For the text-containing cell, return its midpoint in [x, y] coordinate format. 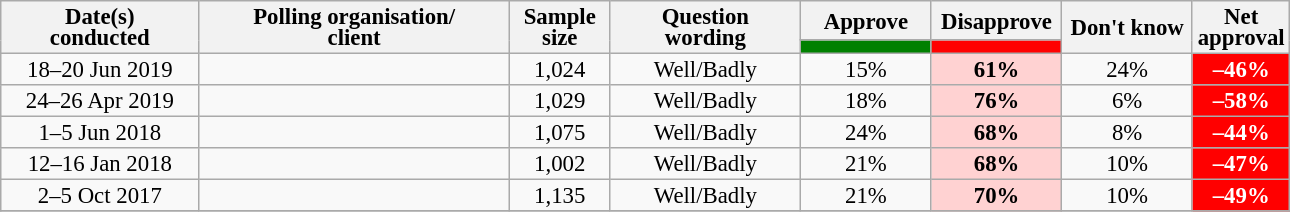
–49% [1241, 196]
Net approval [1241, 28]
6% [1128, 101]
1,024 [560, 70]
Polling organisation/client [354, 28]
–58% [1241, 101]
70% [996, 196]
61% [996, 70]
2–5 Oct 2017 [100, 196]
Don't know [1128, 28]
–47% [1241, 164]
8% [1128, 133]
Disapprove [996, 20]
1,029 [560, 101]
–46% [1241, 70]
1–5 Jun 2018 [100, 133]
18–20 Jun 2019 [100, 70]
1,002 [560, 164]
15% [866, 70]
12–16 Jan 2018 [100, 164]
Approve [866, 20]
Sample size [560, 28]
1,135 [560, 196]
24–26 Apr 2019 [100, 101]
1,075 [560, 133]
Questionwording [706, 28]
Date(s)conducted [100, 28]
18% [866, 101]
–44% [1241, 133]
76% [996, 101]
